Search for the cell housing the specified text and yield its [x, y] center coordinate. 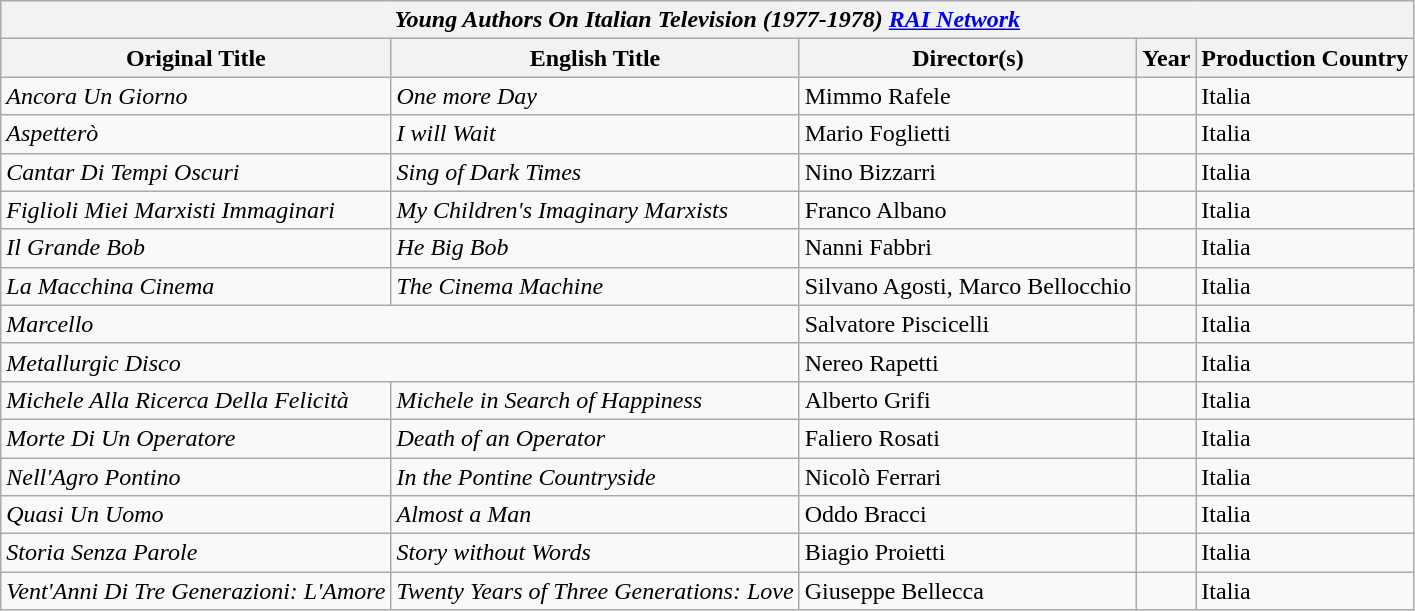
Il Grande Bob [196, 248]
Nereo Rapetti [968, 362]
Ancora Un Giorno [196, 96]
Michele in Search of Happiness [595, 400]
Cantar Di Tempi Oscuri [196, 172]
Storia Senza Parole [196, 553]
English Title [595, 58]
Silvano Agosti, Marco Bellocchio [968, 286]
Director(s) [968, 58]
Year [1166, 58]
In the Pontine Countryside [595, 477]
Salvatore Piscicelli [968, 324]
Franco Albano [968, 210]
La Macchina Cinema [196, 286]
Story without Words [595, 553]
Alberto Grifi [968, 400]
The Cinema Machine [595, 286]
Production Country [1305, 58]
Original Title [196, 58]
Michele Alla Ricerca Della Felicità [196, 400]
Mimmo Rafele [968, 96]
My Children's Imaginary Marxists [595, 210]
Almost a Man [595, 515]
Biagio Proietti [968, 553]
Sing of Dark Times [595, 172]
One more Day [595, 96]
Death of an Operator [595, 438]
Oddo Bracci [968, 515]
Figlioli Miei Marxisti Immaginari [196, 210]
Nino Bizzarri [968, 172]
Morte Di Un Operatore [196, 438]
Marcello [400, 324]
Aspetterò [196, 134]
Metallurgic Disco [400, 362]
He Big Bob [595, 248]
Nanni Fabbri [968, 248]
Giuseppe Bellecca [968, 591]
Nell'Agro Pontino [196, 477]
Faliero Rosati [968, 438]
Quasi Un Uomo [196, 515]
Vent'Anni Di Tre Generazioni: L'Amore [196, 591]
Young Authors On Italian Television (1977-1978) RAI Network [708, 20]
Twenty Years of Three Generations: Love [595, 591]
Mario Foglietti [968, 134]
Nicolò Ferrari [968, 477]
I will Wait [595, 134]
